Return the (X, Y) coordinate for the center point of the cell that contains the specified text.  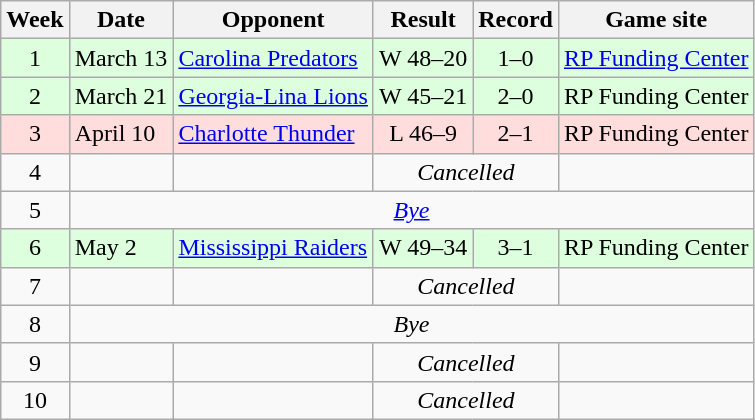
3–1 (516, 248)
Carolina Predators (274, 58)
8 (35, 324)
W 49–34 (422, 248)
Record (516, 20)
W 48–20 (422, 58)
5 (35, 210)
3 (35, 134)
L 46–9 (422, 134)
9 (35, 362)
2–1 (516, 134)
Game site (656, 20)
May 2 (121, 248)
Mississippi Raiders (274, 248)
March 21 (121, 96)
W 45–21 (422, 96)
2–0 (516, 96)
Result (422, 20)
April 10 (121, 134)
March 13 (121, 58)
10 (35, 400)
Georgia-Lina Lions (274, 96)
2 (35, 96)
6 (35, 248)
Week (35, 20)
4 (35, 172)
Opponent (274, 20)
Charlotte Thunder (274, 134)
1 (35, 58)
1–0 (516, 58)
7 (35, 286)
Date (121, 20)
